Return the (X, Y) coordinate for the center point of the cell that contains the specified text.  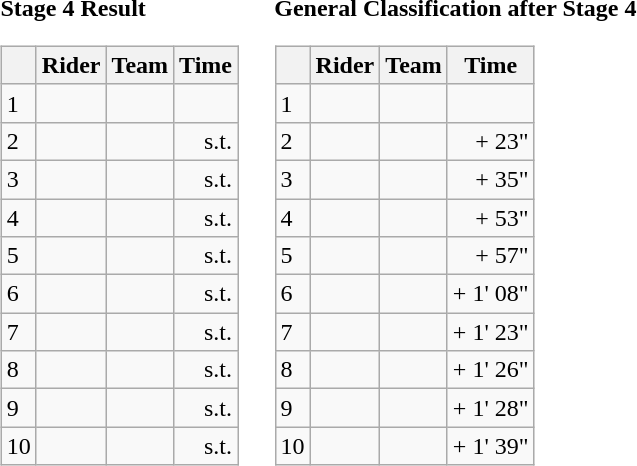
+ 1' 28" (490, 408)
+ 53" (490, 217)
+ 57" (490, 256)
+ 1' 08" (490, 294)
+ 23" (490, 141)
+ 1' 23" (490, 332)
+ 1' 39" (490, 446)
+ 35" (490, 179)
+ 1' 26" (490, 370)
